Detect which cell encompasses the target text, then output its (x, y) center coordinate. 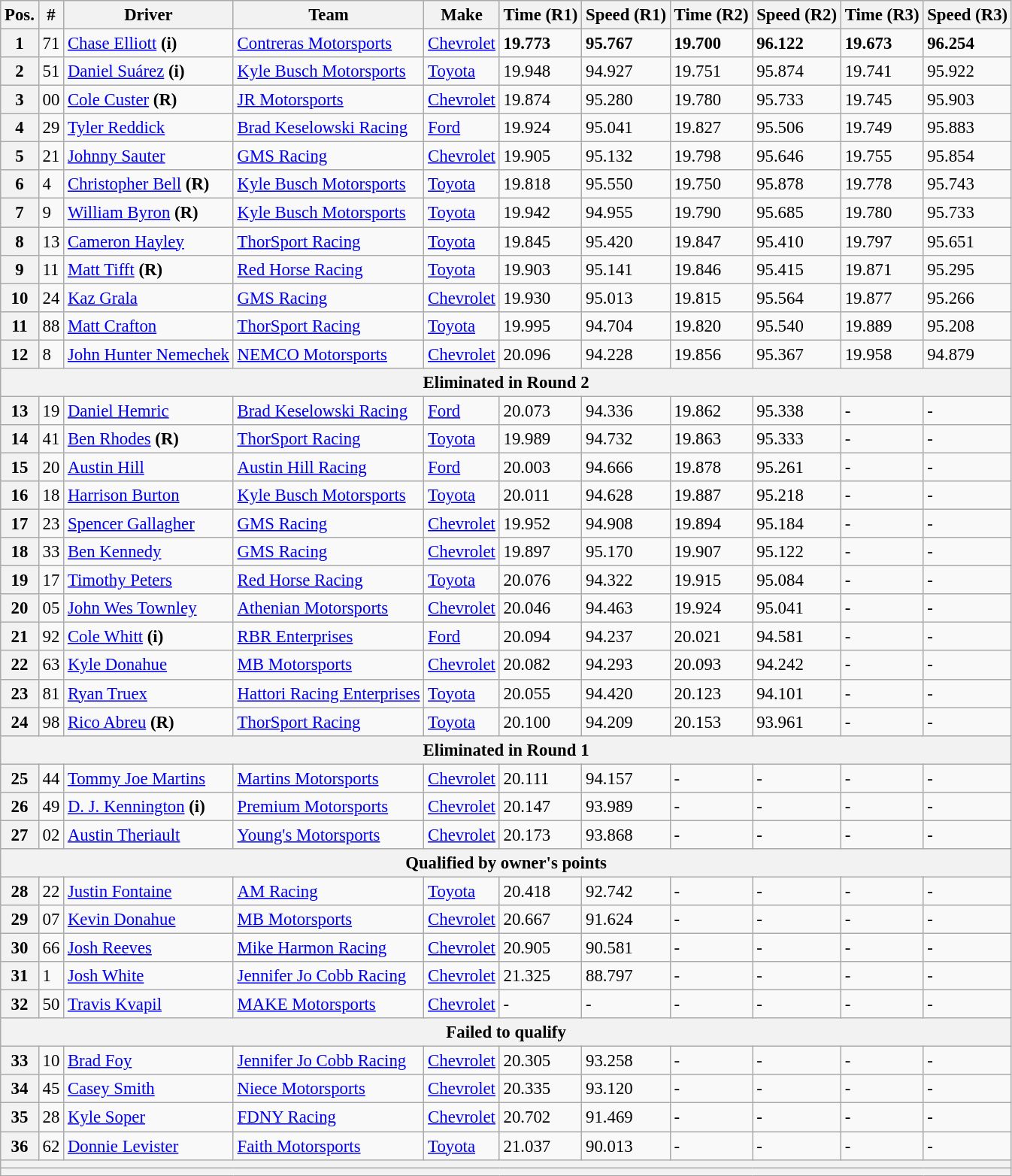
94.581 (797, 637)
MAKE Motorsports (329, 1005)
Ben Kennedy (149, 552)
3 (20, 100)
16 (20, 496)
95.651 (968, 241)
93.258 (626, 1061)
07 (51, 920)
Harrison Burton (149, 496)
88.797 (626, 976)
Martins Motorsports (329, 778)
19.815 (711, 298)
Speed (R2) (797, 15)
Premium Motorsports (329, 807)
19.952 (541, 524)
19.915 (711, 580)
Josh Reeves (149, 948)
88 (51, 326)
44 (51, 778)
95.295 (968, 269)
D. J. Kennington (i) (149, 807)
19.877 (882, 298)
95.367 (797, 354)
94.732 (626, 439)
95.280 (626, 100)
21.037 (541, 1146)
Brad Foy (149, 1061)
20.096 (541, 354)
Time (R3) (882, 15)
63 (51, 665)
Matt Tifft (R) (149, 269)
19.894 (711, 524)
05 (51, 608)
Donnie Levister (149, 1146)
Speed (R1) (626, 15)
95.878 (797, 184)
95.743 (968, 184)
66 (51, 948)
62 (51, 1146)
20.111 (541, 778)
Niece Motorsports (329, 1090)
Chase Elliott (i) (149, 44)
95.333 (797, 439)
20.046 (541, 608)
94.237 (626, 637)
Josh White (149, 976)
94.293 (626, 665)
20.123 (711, 693)
19.818 (541, 184)
95.903 (968, 100)
94.242 (797, 665)
Timothy Peters (149, 580)
20.011 (541, 496)
96.122 (797, 44)
Team (329, 15)
Spencer Gallagher (149, 524)
02 (51, 835)
20.335 (541, 1090)
20.667 (541, 920)
5 (20, 156)
19.700 (711, 44)
30 (20, 948)
Johnny Sauter (149, 156)
Cole Custer (R) (149, 100)
Kevin Donahue (149, 920)
95.218 (797, 496)
Young's Motorsports (329, 835)
Matt Crafton (149, 326)
19.750 (711, 184)
Speed (R3) (968, 15)
Travis Kvapil (149, 1005)
94.322 (626, 580)
95.767 (626, 44)
Daniel Suárez (i) (149, 71)
19.958 (882, 354)
Driver (149, 15)
Rico Abreu (R) (149, 722)
20.021 (711, 637)
Mike Harmon Racing (329, 948)
Christopher Bell (R) (149, 184)
19.827 (711, 128)
Time (R1) (541, 15)
William Byron (R) (149, 213)
19.673 (882, 44)
19.948 (541, 71)
Tyler Reddick (149, 128)
Contreras Motorsports (329, 44)
94.209 (626, 722)
95.410 (797, 241)
93.868 (626, 835)
Eliminated in Round 2 (507, 383)
Ryan Truex (149, 693)
19.874 (541, 100)
27 (20, 835)
95.685 (797, 213)
19.745 (882, 100)
49 (51, 807)
94.927 (626, 71)
20.905 (541, 948)
25 (20, 778)
Tommy Joe Martins (149, 778)
91.469 (626, 1117)
20.305 (541, 1061)
19.798 (711, 156)
19.863 (711, 439)
19.942 (541, 213)
94.101 (797, 693)
94.157 (626, 778)
71 (51, 44)
95.854 (968, 156)
Pos. (20, 15)
Casey Smith (149, 1090)
7 (20, 213)
19.797 (882, 241)
20.418 (541, 891)
19.887 (711, 496)
John Wes Townley (149, 608)
92.742 (626, 891)
95.415 (797, 269)
21.325 (541, 976)
19.905 (541, 156)
93.120 (626, 1090)
00 (51, 100)
19.751 (711, 71)
93.989 (626, 807)
94.908 (626, 524)
94.336 (626, 411)
95.883 (968, 128)
95.013 (626, 298)
19.846 (711, 269)
95.170 (626, 552)
94.666 (626, 467)
94.879 (968, 354)
Cameron Hayley (149, 241)
95.122 (797, 552)
26 (20, 807)
36 (20, 1146)
95.874 (797, 71)
19.907 (711, 552)
19.790 (711, 213)
95.646 (797, 156)
19.755 (882, 156)
Austin Hill Racing (329, 467)
95.420 (626, 241)
95.550 (626, 184)
96.254 (968, 44)
45 (51, 1090)
Athenian Motorsports (329, 608)
95.338 (797, 411)
94.628 (626, 496)
95.184 (797, 524)
6 (20, 184)
31 (20, 976)
19.871 (882, 269)
95.084 (797, 580)
Justin Fontaine (149, 891)
95.922 (968, 71)
19.930 (541, 298)
NEMCO Motorsports (329, 354)
95.141 (626, 269)
12 (20, 354)
19.773 (541, 44)
20.082 (541, 665)
93.961 (797, 722)
20.094 (541, 637)
19.778 (882, 184)
94.420 (626, 693)
20.076 (541, 580)
20.702 (541, 1117)
Kyle Donahue (149, 665)
John Hunter Nemechek (149, 354)
19.995 (541, 326)
34 (20, 1090)
95.506 (797, 128)
20.100 (541, 722)
Failed to qualify (507, 1032)
2 (20, 71)
19.847 (711, 241)
50 (51, 1005)
Eliminated in Round 1 (507, 750)
81 (51, 693)
94.704 (626, 326)
19.856 (711, 354)
Austin Hill (149, 467)
Cole Whitt (i) (149, 637)
14 (20, 439)
90.581 (626, 948)
# (51, 15)
Kaz Grala (149, 298)
15 (20, 467)
51 (51, 71)
20.173 (541, 835)
32 (20, 1005)
95.208 (968, 326)
Austin Theriault (149, 835)
90.013 (626, 1146)
35 (20, 1117)
94.463 (626, 608)
Time (R2) (711, 15)
19.820 (711, 326)
Daniel Hemric (149, 411)
Faith Motorsports (329, 1146)
98 (51, 722)
19.897 (541, 552)
AM Racing (329, 891)
95.266 (968, 298)
20.003 (541, 467)
19.878 (711, 467)
41 (51, 439)
19.903 (541, 269)
95.132 (626, 156)
JR Motorsports (329, 100)
Make (462, 15)
20.093 (711, 665)
19.889 (882, 326)
20.147 (541, 807)
Qualified by owner's points (507, 863)
19.845 (541, 241)
Hattori Racing Enterprises (329, 693)
19.862 (711, 411)
20.153 (711, 722)
Kyle Soper (149, 1117)
FDNY Racing (329, 1117)
20.073 (541, 411)
19.741 (882, 71)
20.055 (541, 693)
Ben Rhodes (R) (149, 439)
95.261 (797, 467)
95.540 (797, 326)
19.989 (541, 439)
94.955 (626, 213)
91.624 (626, 920)
RBR Enterprises (329, 637)
94.228 (626, 354)
95.564 (797, 298)
92 (51, 637)
19.749 (882, 128)
